Output the [X, Y] coordinate of the center of the cell containing the given text.  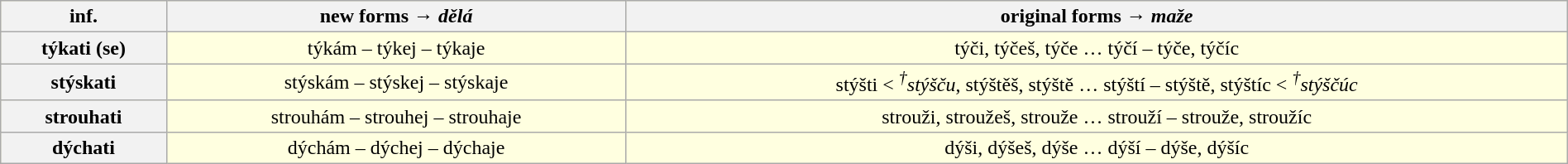
týkám – týkej – týkaje [396, 48]
stýskám – stýskej – stýskaje [396, 83]
týkati (se) [84, 48]
dýchám – dýchej – dýchaje [396, 147]
original forms → maže [1097, 17]
strouhám – strouhej – strouhaje [396, 116]
inf. [84, 17]
dýši, dýšeš, dýše … dýší – dýše, dýšíc [1097, 147]
new forms → dělá [396, 17]
stýšti < †stýšču, stýštěš, stýště … stýští – stýště, stýštíc < †stýščúc [1097, 83]
týči, týčeš, týče … týčí – týče, týčíc [1097, 48]
strouhati [84, 116]
stýskati [84, 83]
strouži, stroužeš, strouže … strouží – strouže, stroužíc [1097, 116]
dýchati [84, 147]
